Detect which cell encompasses the target text, then output its [x, y] center coordinate. 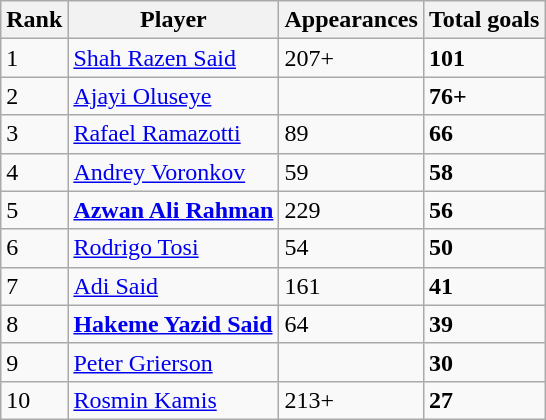
5 [34, 210]
Rank [34, 20]
41 [484, 286]
Ajayi Oluseye [174, 96]
Appearances [351, 20]
Shah Razen Said [174, 58]
Hakeme Yazid Said [174, 324]
7 [34, 286]
89 [351, 134]
213+ [351, 400]
Player [174, 20]
8 [34, 324]
101 [484, 58]
27 [484, 400]
10 [34, 400]
161 [351, 286]
2 [34, 96]
Andrey Voronkov [174, 172]
Rosmin Kamis [174, 400]
66 [484, 134]
Rodrigo Tosi [174, 248]
30 [484, 362]
Total goals [484, 20]
50 [484, 248]
Peter Grierson [174, 362]
Azwan Ali Rahman [174, 210]
54 [351, 248]
59 [351, 172]
1 [34, 58]
39 [484, 324]
6 [34, 248]
9 [34, 362]
229 [351, 210]
Rafael Ramazotti [174, 134]
76+ [484, 96]
3 [34, 134]
Adi Said [174, 286]
64 [351, 324]
56 [484, 210]
207+ [351, 58]
4 [34, 172]
58 [484, 172]
